Output the (x, y) coordinate of the center of the cell containing the given text.  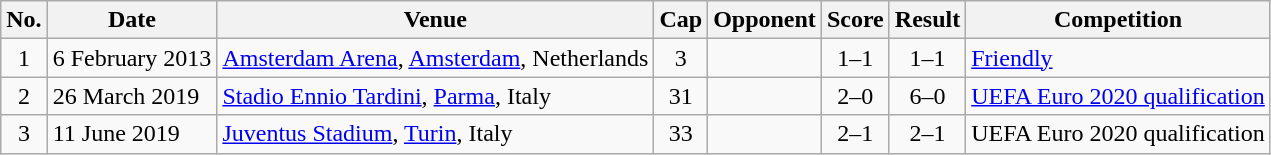
Friendly (1118, 58)
33 (681, 134)
No. (24, 20)
Amsterdam Arena, Amsterdam, Netherlands (436, 58)
Venue (436, 20)
2–0 (855, 96)
31 (681, 96)
1 (24, 58)
Date (132, 20)
Opponent (765, 20)
Stadio Ennio Tardini, Parma, Italy (436, 96)
Score (855, 20)
Result (927, 20)
26 March 2019 (132, 96)
6–0 (927, 96)
Cap (681, 20)
Competition (1118, 20)
Juventus Stadium, Turin, Italy (436, 134)
6 February 2013 (132, 58)
2 (24, 96)
11 June 2019 (132, 134)
